Determine the [X, Y] coordinate at the center of the cell enclosing the given text.  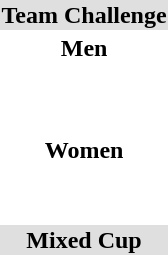
Men [84, 48]
Mixed Cup [84, 240]
Team Challenge [84, 15]
Women [84, 150]
